Scan for the cell matching the given text and deliver its (x, y) coordinate at center. 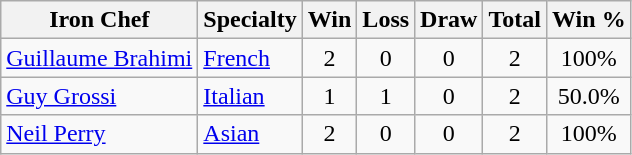
Total (515, 20)
Iron Chef (100, 20)
Guillaume Brahimi (100, 58)
French (250, 58)
Guy Grossi (100, 96)
50.0% (590, 96)
Draw (449, 20)
Asian (250, 134)
Win % (590, 20)
Win (330, 20)
Specialty (250, 20)
Neil Perry (100, 134)
Loss (386, 20)
Italian (250, 96)
